Output the [X, Y] coordinate of the center of the cell containing the given text.  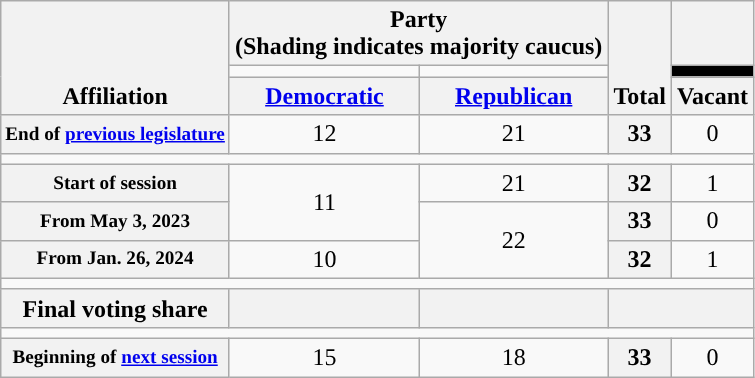
End of previous legislature [116, 134]
Republican [514, 96]
Final voting share [116, 308]
22 [514, 240]
12 [324, 134]
18 [514, 357]
From Jan. 26, 2024 [116, 259]
11 [324, 202]
Start of session [116, 183]
Party (Shading indicates majority caucus) [418, 34]
Vacant [712, 96]
Beginning of next session [116, 357]
Democratic [324, 96]
Affiliation [116, 58]
10 [324, 259]
From May 3, 2023 [116, 221]
Total [640, 58]
15 [324, 357]
